Identify which cell holds the provided text, then report its (X, Y) central coordinate. 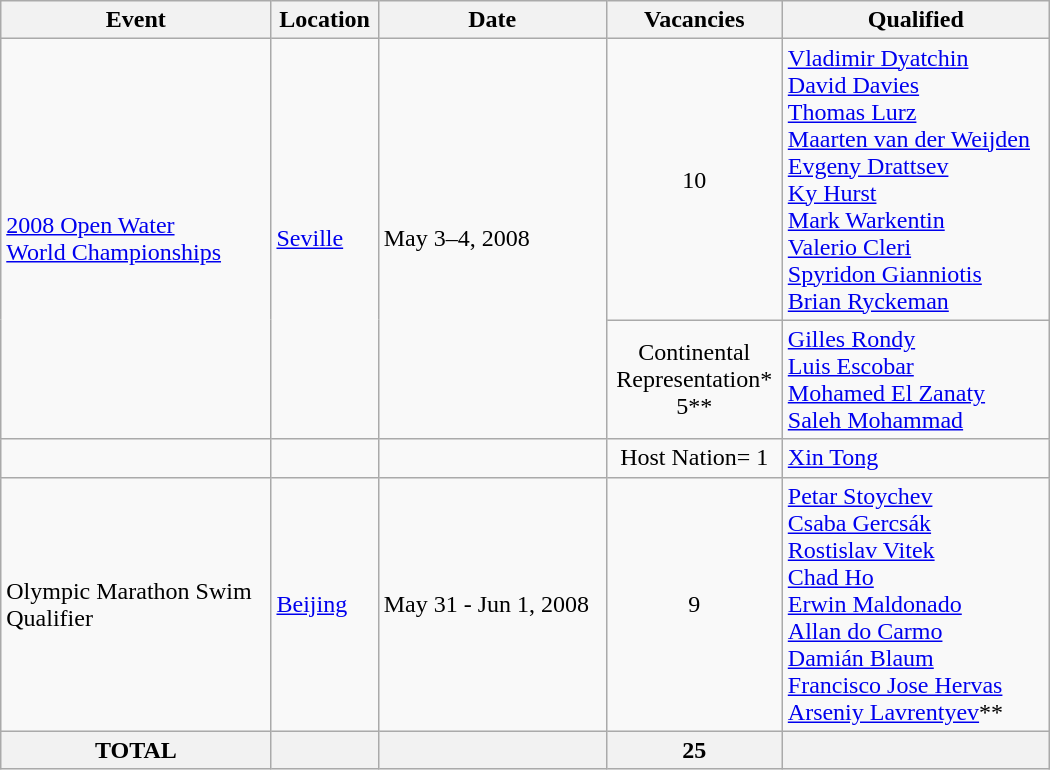
10 (694, 180)
Qualified (916, 20)
Xin Tong (916, 458)
Location (324, 20)
May 3–4, 2008 (492, 239)
TOTAL (136, 750)
2008 Open Water World Championships (136, 239)
Seville (324, 239)
Gilles Rondy Luis Escobar Mohamed El Zanaty Saleh Mohammad (916, 380)
Event (136, 20)
Olympic Marathon Swim Qualifier (136, 604)
Continental Representation* 5** (694, 380)
25 (694, 750)
Vacancies (694, 20)
9 (694, 604)
Petar Stoychev Csaba Gercsák Rostislav Vitek Chad Ho Erwin Maldonado Allan do Carmo Damián Blaum Francisco Jose Hervas Arseniy Lavrentyev** (916, 604)
May 31 - Jun 1, 2008 (492, 604)
Beijing (324, 604)
Host Nation= 1 (694, 458)
Date (492, 20)
